For the text-containing cell, return its midpoint in [x, y] coordinate format. 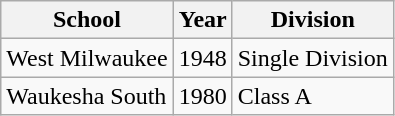
Year [202, 20]
Division [312, 20]
School [87, 20]
1948 [202, 58]
West Milwaukee [87, 58]
Waukesha South [87, 96]
Single Division [312, 58]
1980 [202, 96]
Class A [312, 96]
